Extract the (X, Y) coordinate from the center of the cell holding the provided text.  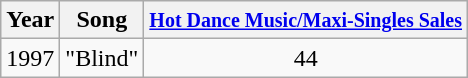
Song (102, 20)
Hot Dance Music/Maxi-Singles Sales (306, 20)
Year (30, 20)
"Blind" (102, 58)
44 (306, 58)
1997 (30, 58)
